From the cell containing the given text, extract its center point as (x, y) coordinate. 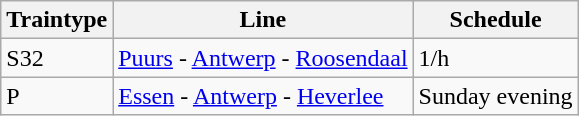
1/h (496, 58)
P (57, 96)
Essen - Antwerp - Heverlee (263, 96)
S32 (57, 58)
Schedule (496, 20)
Line (263, 20)
Traintype (57, 20)
Sunday evening (496, 96)
Puurs - Antwerp - Roosendaal (263, 58)
